For the text-containing cell, return its midpoint in [x, y] coordinate format. 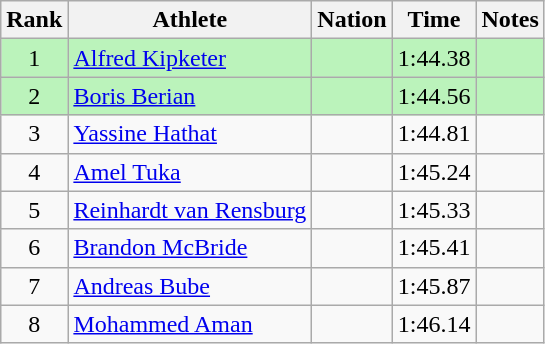
Athlete [190, 20]
7 [34, 286]
1:45.24 [434, 172]
Rank [34, 20]
1:46.14 [434, 324]
Time [434, 20]
Notes [510, 20]
1:45.87 [434, 286]
Andreas Bube [190, 286]
Amel Tuka [190, 172]
1:44.38 [434, 58]
5 [34, 210]
Nation [352, 20]
1:44.56 [434, 96]
1 [34, 58]
1:45.33 [434, 210]
Yassine Hathat [190, 134]
Brandon McBride [190, 248]
8 [34, 324]
3 [34, 134]
4 [34, 172]
Alfred Kipketer [190, 58]
Boris Berian [190, 96]
1:44.81 [434, 134]
1:45.41 [434, 248]
Mohammed Aman [190, 324]
Reinhardt van Rensburg [190, 210]
6 [34, 248]
2 [34, 96]
